Search for the cell housing the specified text and yield its [X, Y] center coordinate. 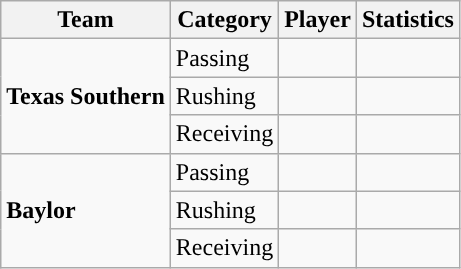
Player [318, 20]
Texas Southern [86, 96]
Baylor [86, 210]
Statistics [408, 20]
Category [224, 20]
Team [86, 20]
